Locate the cell with the specified text and output its [X, Y] center coordinate. 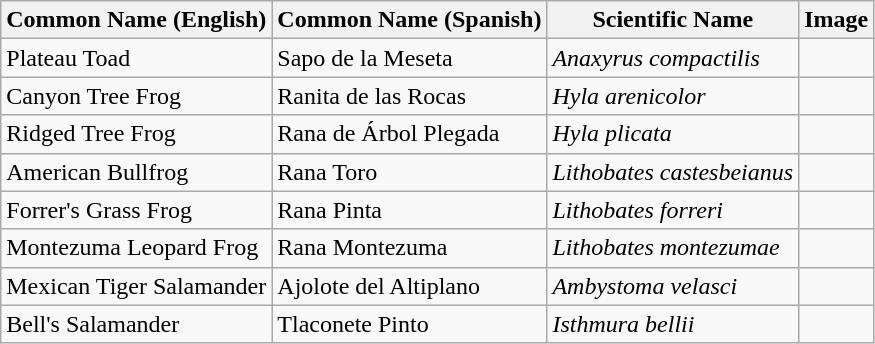
Anaxyrus compactilis [673, 58]
Ranita de las Rocas [410, 96]
Lithobates montezumae [673, 248]
Mexican Tiger Salamander [136, 286]
Tlaconete Pinto [410, 324]
Lithobates castesbeianus [673, 172]
Canyon Tree Frog [136, 96]
Ridged Tree Frog [136, 134]
Image [836, 20]
American Bullfrog [136, 172]
Bell's Salamander [136, 324]
Forrer's Grass Frog [136, 210]
Hyla plicata [673, 134]
Rana Montezuma [410, 248]
Plateau Toad [136, 58]
Common Name (Spanish) [410, 20]
Rana Toro [410, 172]
Lithobates forreri [673, 210]
Scientific Name [673, 20]
Ambystoma velasci [673, 286]
Montezuma Leopard Frog [136, 248]
Hyla arenicolor [673, 96]
Rana de Árbol Plegada [410, 134]
Common Name (English) [136, 20]
Rana Pinta [410, 210]
Isthmura bellii [673, 324]
Sapo de la Meseta [410, 58]
Ajolote del Altiplano [410, 286]
